Output the (x, y) coordinate of the center of the cell containing the given text.  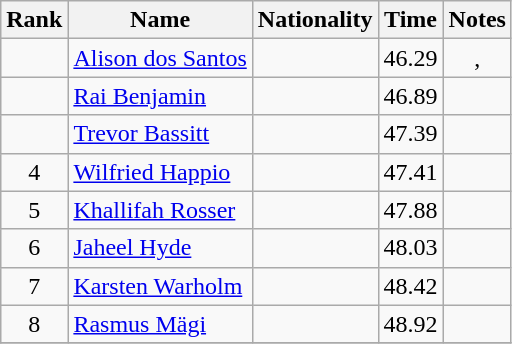
Time (410, 20)
Rasmus Mägi (160, 324)
Notes (477, 20)
5 (34, 210)
47.88 (410, 210)
46.29 (410, 58)
48.03 (410, 248)
46.89 (410, 96)
Wilfried Happio (160, 172)
Khallifah Rosser (160, 210)
Rank (34, 20)
Name (160, 20)
48.92 (410, 324)
Rai Benjamin (160, 96)
Karsten Warholm (160, 286)
47.41 (410, 172)
47.39 (410, 134)
Jaheel Hyde (160, 248)
6 (34, 248)
Nationality (315, 20)
4 (34, 172)
Alison dos Santos (160, 58)
, (477, 58)
7 (34, 286)
Trevor Bassitt (160, 134)
8 (34, 324)
48.42 (410, 286)
